Return the (x, y) coordinate for the center point of the cell that contains the specified text.  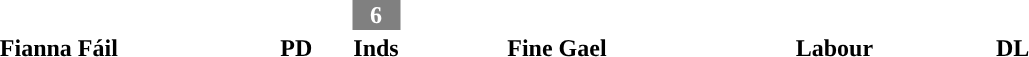
4 (296, 15)
17 (834, 15)
54 (556, 15)
6 (376, 15)
